Detect which cell encompasses the target text, then output its [X, Y] center coordinate. 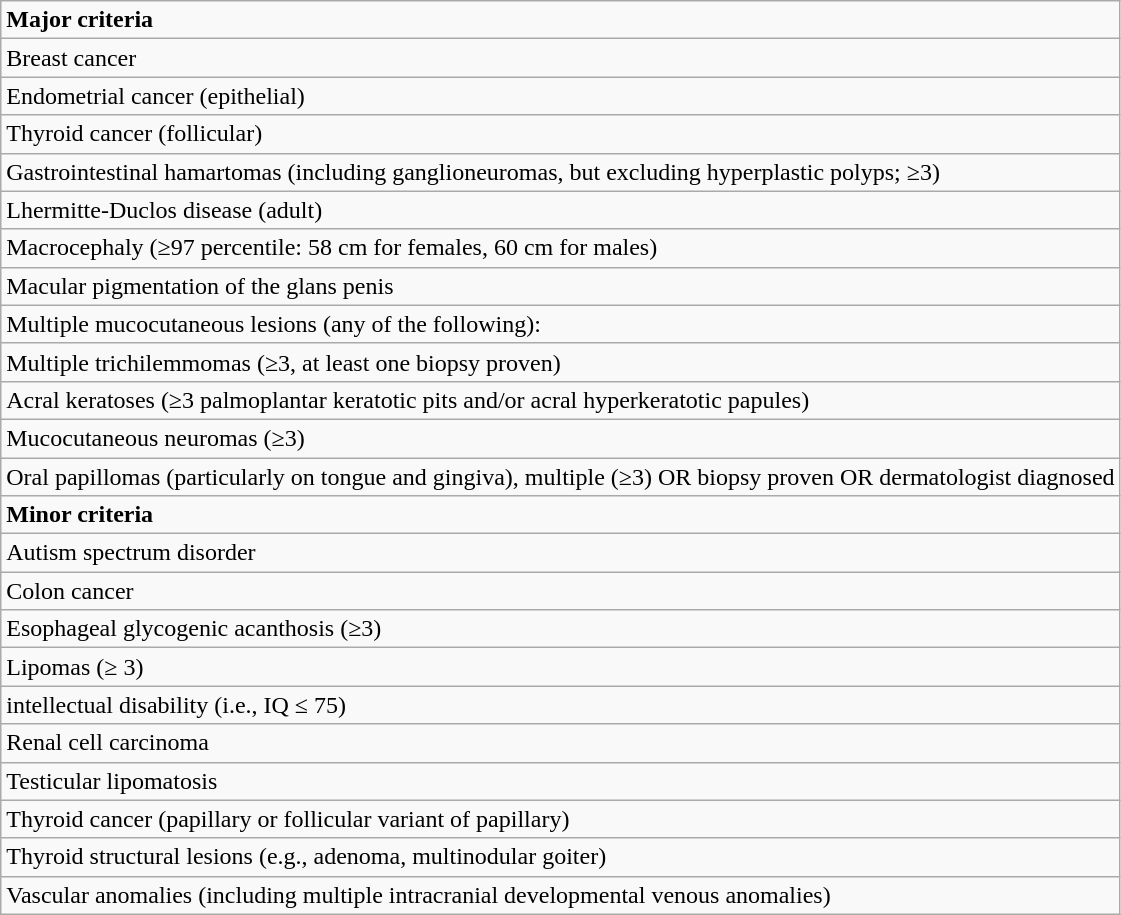
Major criteria [560, 20]
Testicular lipomatosis [560, 781]
Vascular anomalies (including multiple intracranial developmental venous anomalies) [560, 895]
Thyroid cancer (follicular) [560, 134]
Minor criteria [560, 515]
Acral keratoses (≥3 palmoplantar keratotic pits and/or acral hyperkeratotic papules) [560, 400]
Macular pigmentation of the glans penis [560, 286]
Breast cancer [560, 58]
Autism spectrum disorder [560, 553]
Lipomas (≥ 3) [560, 667]
Mucocutaneous neuromas (≥3) [560, 438]
Esophageal glycogenic acanthosis (≥3) [560, 629]
Renal cell carcinoma [560, 743]
Thyroid structural lesions (e.g., adenoma, multinodular goiter) [560, 857]
Gastrointestinal hamartomas (including ganglioneuromas, but excluding hyperplastic polyps; ≥3) [560, 172]
Multiple mucocutaneous lesions (any of the following): [560, 324]
intellectual disability (i.e., IQ ≤ 75) [560, 705]
Colon cancer [560, 591]
Endometrial cancer (epithelial) [560, 96]
Oral papillomas (particularly on tongue and gingiva), multiple (≥3) OR biopsy proven OR dermatologist diagnosed [560, 477]
Thyroid cancer (papillary or follicular variant of papillary) [560, 819]
Multiple trichilemmomas (≥3, at least one biopsy proven) [560, 362]
Lhermitte-Duclos disease (adult) [560, 210]
Macrocephaly (≥97 percentile: 58 cm for females, 60 cm for males) [560, 248]
